Output the (X, Y) coordinate of the center of the cell containing the given text.  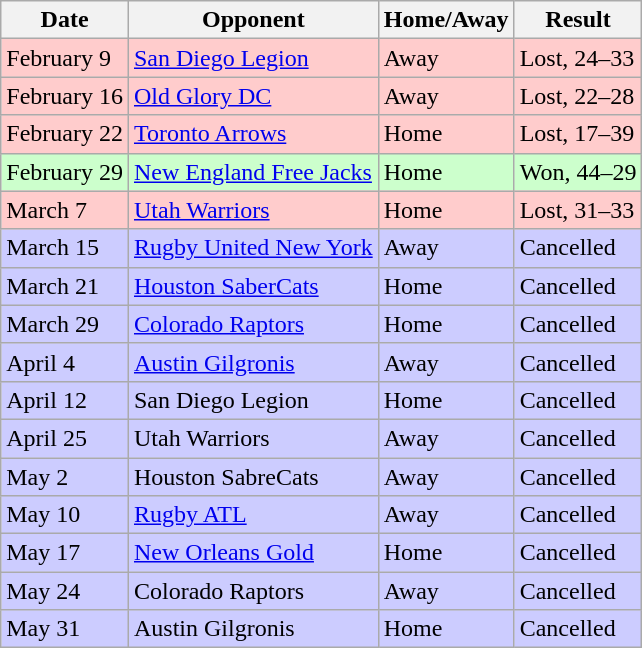
February 16 (65, 96)
Lost, 17–39 (578, 134)
May 2 (65, 477)
Home/Away (446, 20)
Houston SaberCats (253, 286)
February 9 (65, 58)
March 15 (65, 248)
Rugby United New York (253, 248)
April 25 (65, 438)
May 31 (65, 629)
March 29 (65, 324)
Won, 44–29 (578, 172)
February 29 (65, 172)
Rugby ATL (253, 515)
Houston SabreCats (253, 477)
New England Free Jacks (253, 172)
Toronto Arrows (253, 134)
Old Glory DC (253, 96)
New Orleans Gold (253, 553)
Lost, 24–33 (578, 58)
April 4 (65, 362)
April 12 (65, 400)
Lost, 31–33 (578, 210)
Lost, 22–28 (578, 96)
May 24 (65, 591)
Date (65, 20)
February 22 (65, 134)
May 10 (65, 515)
March 7 (65, 210)
Opponent (253, 20)
Result (578, 20)
March 21 (65, 286)
May 17 (65, 553)
